Locate the cell with the specified text and output its [X, Y] center coordinate. 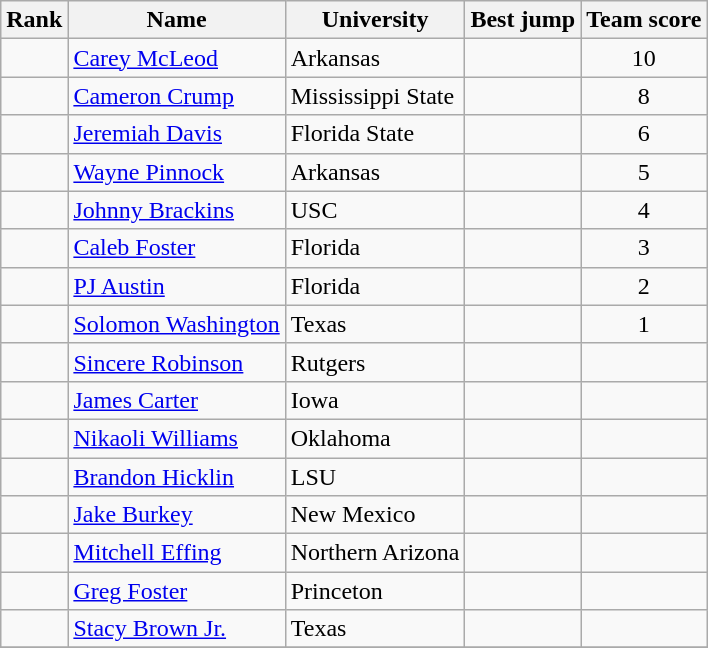
Florida State [375, 134]
Team score [644, 20]
Carey McLeod [176, 58]
Jake Burkey [176, 515]
Jeremiah Davis [176, 134]
Greg Foster [176, 591]
1 [644, 324]
5 [644, 172]
PJ Austin [176, 286]
Best jump [523, 20]
New Mexico [375, 515]
Johnny Brackins [176, 210]
Iowa [375, 400]
University [375, 20]
Sincere Robinson [176, 362]
Brandon Hicklin [176, 477]
Solomon Washington [176, 324]
Mississippi State [375, 96]
2 [644, 286]
USC [375, 210]
Wayne Pinnock [176, 172]
10 [644, 58]
Rank [34, 20]
Stacy Brown Jr. [176, 629]
LSU [375, 477]
Northern Arizona [375, 553]
Caleb Foster [176, 248]
3 [644, 248]
Oklahoma [375, 438]
James Carter [176, 400]
4 [644, 210]
6 [644, 134]
Name [176, 20]
Mitchell Effing [176, 553]
Princeton [375, 591]
Nikaoli Williams [176, 438]
8 [644, 96]
Cameron Crump [176, 96]
Rutgers [375, 362]
